Locate the cell with the specified text and output its (x, y) center coordinate. 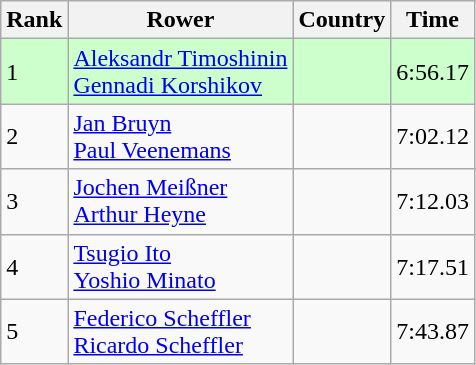
7:12.03 (433, 202)
Rower (180, 20)
7:43.87 (433, 332)
Time (433, 20)
4 (34, 266)
1 (34, 72)
2 (34, 136)
3 (34, 202)
Country (342, 20)
6:56.17 (433, 72)
Aleksandr TimoshininGennadi Korshikov (180, 72)
7:17.51 (433, 266)
Jan BruynPaul Veenemans (180, 136)
Rank (34, 20)
Federico SchefflerRicardo Scheffler (180, 332)
Tsugio ItoYoshio Minato (180, 266)
5 (34, 332)
7:02.12 (433, 136)
Jochen MeißnerArthur Heyne (180, 202)
